Pinpoint the cell where the given text exists, returning its [X, Y] midpoint coordinate. 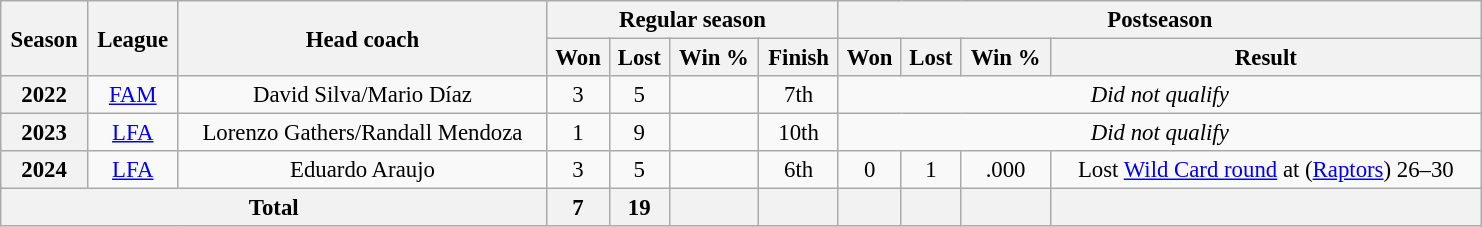
Total [274, 208]
19 [639, 208]
Eduardo Araujo [362, 170]
2022 [44, 95]
0 [870, 170]
Season [44, 38]
FAM [132, 95]
David Silva/Mario Díaz [362, 95]
Postseason [1160, 20]
.000 [1006, 170]
Lost Wild Card round at (Raptors) 26–30 [1266, 170]
9 [639, 133]
Result [1266, 58]
7 [578, 208]
Regular season [693, 20]
League [132, 38]
6th [799, 170]
Head coach [362, 38]
10th [799, 133]
2024 [44, 170]
2023 [44, 133]
Lorenzo Gathers/Randall Mendoza [362, 133]
7th [799, 95]
Finish [799, 58]
